Extract the (x, y) coordinate from the center of the cell holding the provided text.  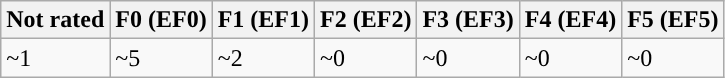
F2 (EF2) (366, 20)
Not rated (56, 20)
~1 (56, 58)
~5 (161, 58)
F0 (EF0) (161, 20)
~2 (263, 58)
F3 (EF3) (468, 20)
F5 (EF5) (673, 20)
F1 (EF1) (263, 20)
F4 (EF4) (570, 20)
